Detect which cell encompasses the target text, then output its (X, Y) center coordinate. 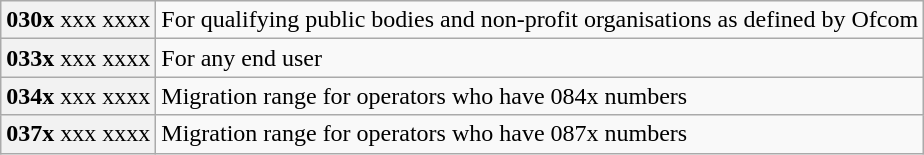
Migration range for operators who have 087x numbers (540, 134)
037x xxx xxxx (78, 134)
030x xxx xxxx (78, 20)
034x xxx xxxx (78, 96)
033x xxx xxxx (78, 58)
For any end user (540, 58)
Migration range for operators who have 084x numbers (540, 96)
For qualifying public bodies and non-profit organisations as defined by Ofcom (540, 20)
